For the text-containing cell, return its midpoint in [X, Y] coordinate format. 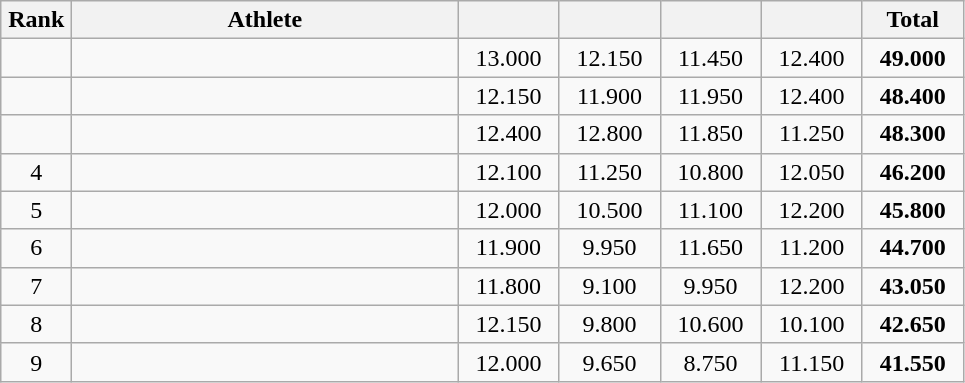
43.050 [912, 286]
11.200 [812, 248]
11.150 [812, 362]
48.300 [912, 134]
42.650 [912, 324]
9.650 [610, 362]
45.800 [912, 210]
5 [36, 210]
46.200 [912, 172]
7 [36, 286]
11.650 [710, 248]
49.000 [912, 58]
Rank [36, 20]
11.800 [508, 286]
8.750 [710, 362]
8 [36, 324]
Total [912, 20]
11.100 [710, 210]
12.050 [812, 172]
9 [36, 362]
13.000 [508, 58]
11.950 [710, 96]
10.800 [710, 172]
9.800 [610, 324]
12.100 [508, 172]
12.800 [610, 134]
11.450 [710, 58]
41.550 [912, 362]
10.100 [812, 324]
9.100 [610, 286]
48.400 [912, 96]
10.500 [610, 210]
4 [36, 172]
11.850 [710, 134]
44.700 [912, 248]
Athlete [265, 20]
6 [36, 248]
10.600 [710, 324]
